Find where the given text appears and provide that cell's center as [x, y] coordinate. 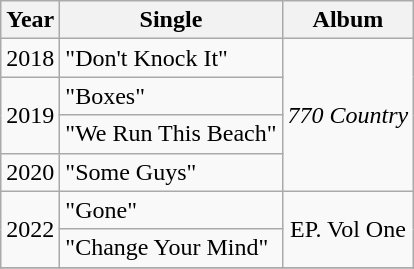
"Change Your Mind" [171, 248]
Album [348, 20]
"Boxes" [171, 96]
Year [30, 20]
Single [171, 20]
"Gone" [171, 210]
2022 [30, 229]
"We Run This Beach" [171, 134]
2019 [30, 115]
2020 [30, 172]
2018 [30, 58]
770 Country [348, 115]
"Don't Knock It" [171, 58]
"Some Guys" [171, 172]
EP. Vol One [348, 229]
